Provide the (x, y) coordinate of the cell's center where the given text is located.  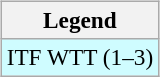
ITF WTT (1–3) (80, 57)
Legend (80, 20)
